Locate the cell with the specified text and output its [x, y] center coordinate. 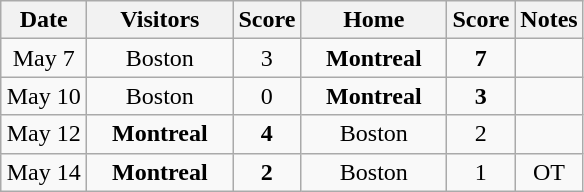
Notes [549, 20]
1 [481, 172]
0 [267, 96]
4 [267, 134]
May 7 [44, 58]
Visitors [160, 20]
7 [481, 58]
OT [549, 172]
May 10 [44, 96]
Home [374, 20]
May 14 [44, 172]
May 12 [44, 134]
Date [44, 20]
